Provide the (X, Y) coordinate of the cell's center where the given text is located.  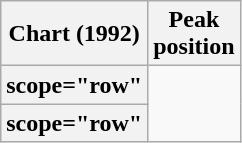
Peakposition (194, 34)
Chart (1992) (74, 34)
